Return the [X, Y] coordinate for the center point of the cell that contains the specified text.  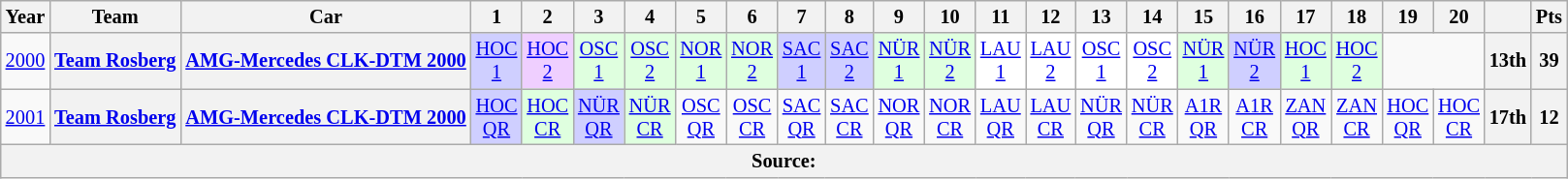
13 [1102, 16]
Pts [1550, 16]
8 [849, 16]
LAU1 [1001, 61]
Team [114, 16]
LAU2 [1051, 61]
A1RQR [1204, 117]
Car [326, 16]
15 [1204, 16]
SACQR [801, 117]
LAUCR [1051, 117]
2 [547, 16]
16 [1255, 16]
39 [1550, 61]
SACCR [849, 117]
7 [801, 16]
NORCR [950, 117]
ZANQR [1305, 117]
NOR2 [752, 61]
SAC1 [801, 61]
5 [700, 16]
6 [752, 16]
13th [1508, 61]
18 [1358, 16]
NOR1 [700, 61]
ZANCR [1358, 117]
2001 [25, 117]
SAC2 [849, 61]
9 [900, 16]
20 [1458, 16]
4 [650, 16]
19 [1408, 16]
LAUQR [1001, 117]
OSCCR [752, 117]
Year [25, 16]
3 [599, 16]
17th [1508, 117]
A1RCR [1255, 117]
11 [1001, 16]
OSCQR [700, 117]
1 [496, 16]
Source: [784, 161]
17 [1305, 16]
10 [950, 16]
14 [1152, 16]
NORQR [900, 117]
2000 [25, 61]
